Capture the cell that displays the provided text and extract its (x, y) central coordinate. 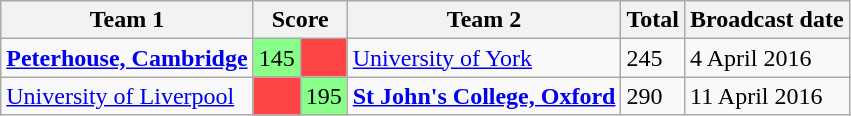
145 (276, 58)
11 April 2016 (768, 96)
Total (653, 20)
245 (653, 58)
Broadcast date (768, 20)
Peterhouse, Cambridge (127, 58)
Score (300, 20)
St John's College, Oxford (484, 96)
University of Liverpool (127, 96)
195 (324, 96)
4 April 2016 (768, 58)
Team 2 (484, 20)
University of York (484, 58)
Team 1 (127, 20)
290 (653, 96)
